Pinpoint the cell where the given text exists, returning its [x, y] midpoint coordinate. 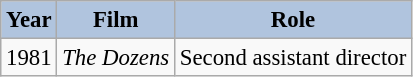
Year [29, 20]
The Dozens [116, 58]
1981 [29, 58]
Second assistant director [292, 58]
Role [292, 20]
Film [116, 20]
